Identify which cell holds the provided text, then report its [X, Y] central coordinate. 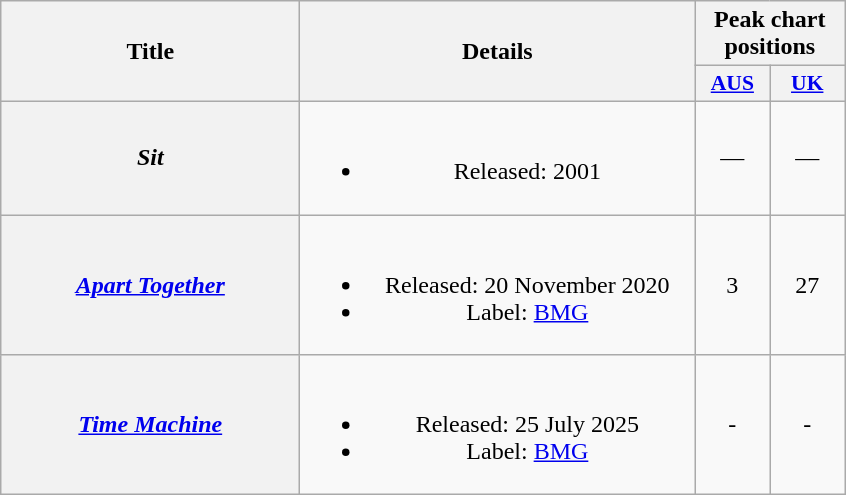
Time Machine [150, 425]
Sit [150, 158]
Peak chart positions [770, 34]
27 [808, 284]
Title [150, 52]
3 [732, 284]
Apart Together [150, 284]
Released: 2001 [498, 158]
AUS [732, 84]
UK [808, 84]
Released: 20 November 2020Label: BMG [498, 284]
Details [498, 52]
Released: 25 July 2025Label: BMG [498, 425]
